For the text-containing cell, return its midpoint in [x, y] coordinate format. 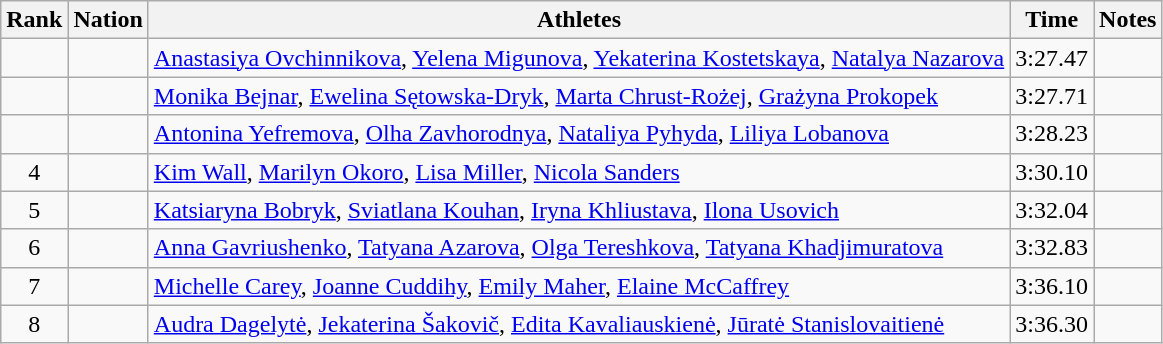
3:32.04 [1052, 210]
3:28.23 [1052, 134]
6 [34, 248]
3:27.47 [1052, 58]
Antonina Yefremova, Olha Zavhorodnya, Nataliya Pyhyda, Liliya Lobanova [579, 134]
Time [1052, 20]
Anastasiya Ovchinnikova, Yelena Migunova, Yekaterina Kostetskaya, Natalya Nazarova [579, 58]
Michelle Carey, Joanne Cuddihy, Emily Maher, Elaine McCaffrey [579, 286]
3:36.30 [1052, 324]
Rank [34, 20]
4 [34, 172]
5 [34, 210]
Athletes [579, 20]
3:36.10 [1052, 286]
8 [34, 324]
Notes [1128, 20]
Audra Dagelytė, Jekaterina Šakovič, Edita Kavaliauskienė, Jūratė Stanislovaitienė [579, 324]
Monika Bejnar, Ewelina Sętowska-Dryk, Marta Chrust-Rożej, Grażyna Prokopek [579, 96]
Anna Gavriushenko, Tatyana Azarova, Olga Tereshkova, Tatyana Khadjimuratova [579, 248]
3:32.83 [1052, 248]
Nation [108, 20]
3:27.71 [1052, 96]
3:30.10 [1052, 172]
Katsiaryna Bobryk, Sviatlana Kouhan, Iryna Khliustava, Ilona Usovich [579, 210]
Kim Wall, Marilyn Okoro, Lisa Miller, Nicola Sanders [579, 172]
7 [34, 286]
